Find where the given text appears and provide that cell's center as (x, y) coordinate. 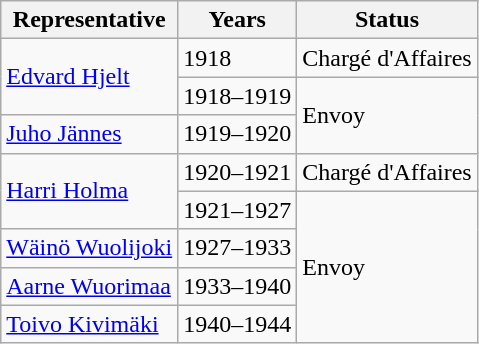
1918–1919 (238, 96)
Representative (90, 20)
1918 (238, 58)
1927–1933 (238, 248)
1933–1940 (238, 286)
1921–1927 (238, 210)
1940–1944 (238, 324)
Edvard Hjelt (90, 77)
Status (387, 20)
Wäinö Wuolijoki (90, 248)
Toivo Kivimäki (90, 324)
Juho Jännes (90, 134)
Aarne Wuorimaa (90, 286)
1919–1920 (238, 134)
Years (238, 20)
Harri Holma (90, 191)
1920–1921 (238, 172)
